Extract the [X, Y] coordinate from the center of the cell holding the provided text.  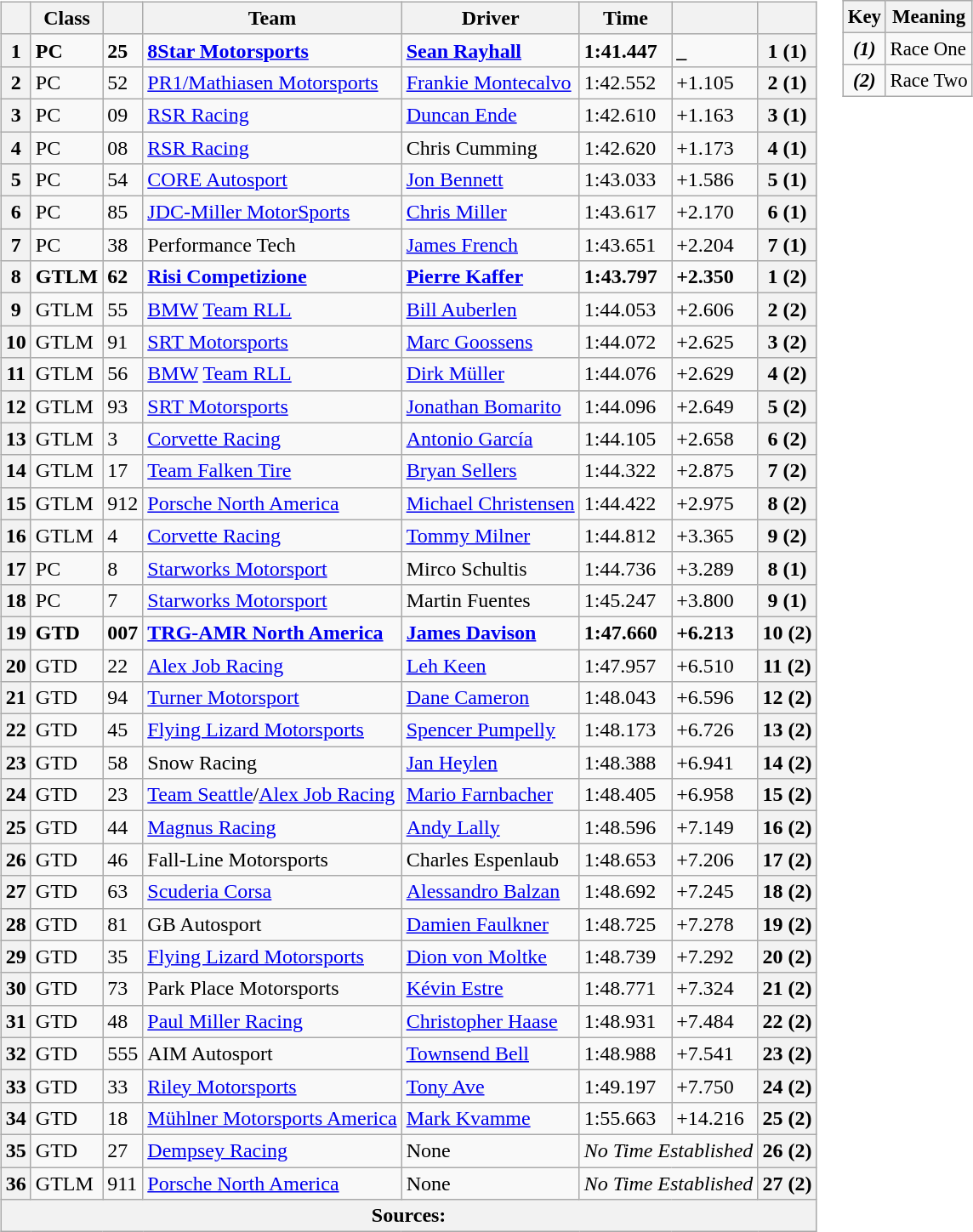
10 (2) [788, 633]
+2.170 [714, 213]
+2.606 [714, 309]
Key [864, 17]
Riley Motorsports [272, 1086]
21 (2) [788, 989]
94 [122, 698]
+1.163 [714, 115]
Dion von Moltke [490, 957]
+1.173 [714, 147]
+7.750 [714, 1086]
85 [122, 213]
1:49.197 [625, 1086]
1:43.617 [625, 213]
+7.324 [714, 989]
555 [122, 1053]
Leh Keen [490, 666]
1:48.988 [625, 1053]
38 [122, 245]
1:48.653 [625, 860]
Paul Miller Racing [272, 1021]
10 [15, 342]
Martin Fuentes [490, 600]
15 (2) [788, 795]
22 (2) [788, 1021]
+3.289 [714, 568]
9 (2) [788, 536]
+2.658 [714, 439]
1:44.322 [625, 471]
Jonathan Bomarito [490, 406]
3 (2) [788, 342]
9 (1) [788, 600]
Duncan Ende [490, 115]
Mario Farnbacher [490, 795]
62 [122, 277]
+7.484 [714, 1021]
1 [15, 50]
Risi Competizione [272, 277]
14 [15, 471]
1:44.072 [625, 342]
Pierre Kaffer [490, 277]
+6.958 [714, 795]
8 (1) [788, 568]
20 [15, 666]
James French [490, 245]
6 (1) [788, 213]
James Davison [490, 633]
Mirco Schultis [490, 568]
+2.975 [714, 503]
91 [122, 342]
Jon Bennett [490, 180]
PR1/Mathiasen Motorsports [272, 82]
93 [122, 406]
1:48.725 [625, 924]
1:43.797 [625, 277]
+2.204 [714, 245]
Spencer Pumpelly [490, 730]
30 [15, 989]
11 [15, 374]
Magnus Racing [272, 827]
+7.541 [714, 1053]
+7.149 [714, 827]
Frankie Montecalvo [490, 82]
31 [15, 1021]
9 [15, 309]
Class [66, 18]
Race Two [929, 81]
+3.365 [714, 536]
7 (1) [788, 245]
1:44.096 [625, 406]
Kévin Estre [490, 989]
5 [15, 180]
2 (1) [788, 82]
Michael Christensen [490, 503]
19 [15, 633]
15 [15, 503]
Turner Motorsport [272, 698]
1:48.173 [625, 730]
+14.216 [714, 1118]
1 (1) [788, 50]
29 [15, 957]
Alessandro Balzan [490, 892]
21 [15, 698]
Damien Faulkner [490, 924]
26 [15, 860]
+2.625 [714, 342]
Marc Goossens [490, 342]
Fall-Line Motorsports [272, 860]
1:44.812 [625, 536]
+2.629 [714, 374]
16 (2) [788, 827]
44 [122, 827]
1:42.552 [625, 82]
Jan Heylen [490, 763]
1:48.596 [625, 827]
Tony Ave [490, 1086]
14 (2) [788, 763]
Race One [929, 49]
7 (2) [788, 471]
24 (2) [788, 1086]
3 (1) [788, 115]
4 (1) [788, 147]
+6.941 [714, 763]
GB Autosport [272, 924]
13 (2) [788, 730]
20 (2) [788, 957]
Snow Racing [272, 763]
1:48.405 [625, 795]
TRG-AMR North America [272, 633]
+6.596 [714, 698]
26 (2) [788, 1150]
28 [15, 924]
1 (2) [788, 277]
Team Seattle/Alex Job Racing [272, 795]
55 [122, 309]
48 [122, 1021]
12 (2) [788, 698]
18 (2) [788, 892]
1:48.931 [625, 1021]
911 [122, 1183]
2 [15, 82]
36 [15, 1183]
+7.206 [714, 860]
+2.649 [714, 406]
Sources: [408, 1216]
Team [272, 18]
5 (1) [788, 180]
+6.726 [714, 730]
1:44.105 [625, 439]
+7.278 [714, 924]
Bryan Sellers [490, 471]
81 [122, 924]
1:48.388 [625, 763]
73 [122, 989]
1:44.076 [625, 374]
Antonio García [490, 439]
Dirk Müller [490, 374]
16 [15, 536]
1:43.033 [625, 180]
+2.350 [714, 277]
1:47.957 [625, 666]
(2) [864, 81]
11 (2) [788, 666]
Sean Rayhall [490, 50]
Park Place Motorsports [272, 989]
Time [625, 18]
Bill Auberlen [490, 309]
Alex Job Racing [272, 666]
Charles Espenlaub [490, 860]
12 [15, 406]
912 [122, 503]
56 [122, 374]
54 [122, 180]
Dane Cameron [490, 698]
19 (2) [788, 924]
5 (2) [788, 406]
25 (2) [788, 1118]
1:48.771 [625, 989]
1:48.043 [625, 698]
JDC-Miller MotorSports [272, 213]
Andy Lally [490, 827]
58 [122, 763]
Dempsey Racing [272, 1150]
Driver [490, 18]
32 [15, 1053]
Team Falken Tire [272, 471]
1:48.692 [625, 892]
+1.105 [714, 82]
8Star Motorsports [272, 50]
09 [122, 115]
1:47.660 [625, 633]
+6.213 [714, 633]
24 [15, 795]
4 (2) [788, 374]
8 (2) [788, 503]
13 [15, 439]
CORE Autosport [272, 180]
1:55.663 [625, 1118]
Christopher Haase [490, 1021]
+2.875 [714, 471]
1:44.422 [625, 503]
Mühlner Motorsports America [272, 1118]
+7.292 [714, 957]
1:42.610 [625, 115]
+6.510 [714, 666]
Mark Kvamme [490, 1118]
AIM Autosport [272, 1053]
46 [122, 860]
Townsend Bell [490, 1053]
27 (2) [788, 1183]
1:44.053 [625, 309]
63 [122, 892]
1:45.247 [625, 600]
08 [122, 147]
1:48.739 [625, 957]
+1.586 [714, 180]
1:43.651 [625, 245]
23 (2) [788, 1053]
45 [122, 730]
(1) [864, 49]
6 (2) [788, 439]
Chris Cumming [490, 147]
6 [15, 213]
+3.800 [714, 600]
1:44.736 [625, 568]
52 [122, 82]
Meaning [929, 17]
007 [122, 633]
17 (2) [788, 860]
1:42.620 [625, 147]
1:41.447 [625, 50]
Performance Tech [272, 245]
Scuderia Corsa [272, 892]
2 (2) [788, 309]
Chris Miller [490, 213]
Tommy Milner [490, 536]
34 [15, 1118]
+7.245 [714, 892]
_ [714, 50]
